Search for the cell housing the specified text and yield its [x, y] center coordinate. 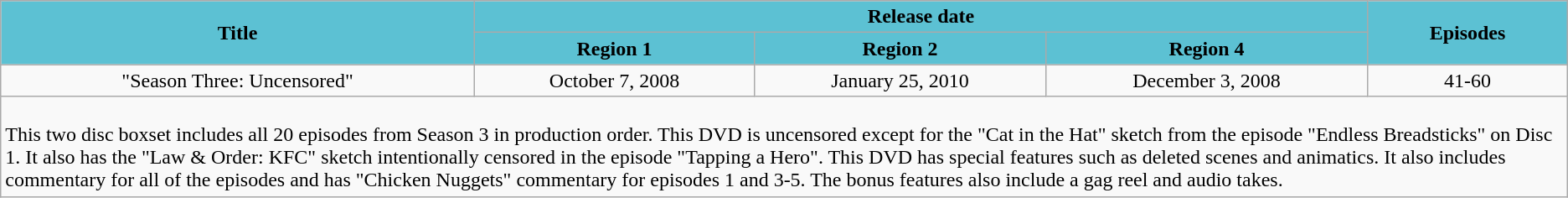
41-60 [1467, 81]
Region 1 [614, 49]
Region 2 [900, 49]
"Season Three: Uncensored" [238, 81]
December 3, 2008 [1206, 81]
Region 4 [1206, 49]
October 7, 2008 [614, 81]
Release date [921, 17]
Episodes [1467, 33]
January 25, 2010 [900, 81]
Title [238, 33]
